Return (x, y) of the center of cell containing provided text 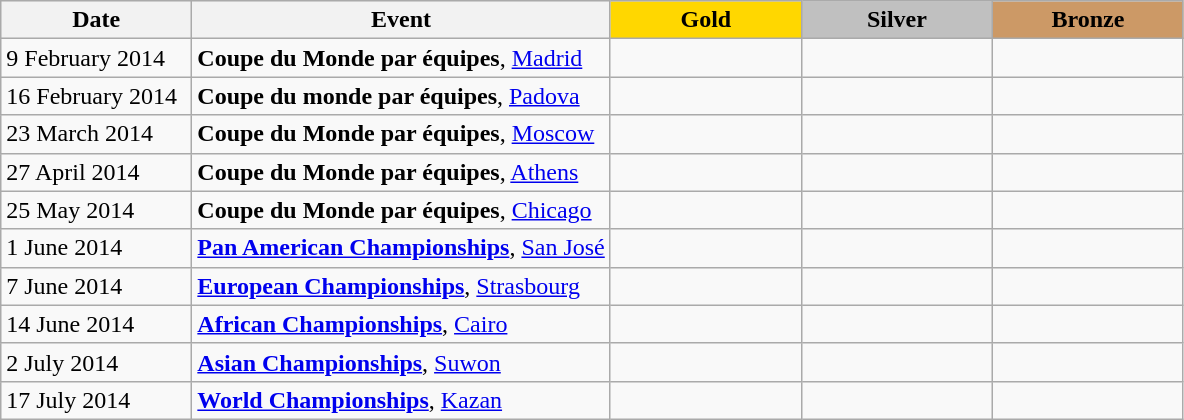
23 March 2014 (96, 134)
Date (96, 20)
7 June 2014 (96, 286)
Coupe du Monde par équipes, Madrid (401, 58)
Silver (896, 20)
Event (401, 20)
Asian Championships, Suwon (401, 362)
16 February 2014 (96, 96)
Gold (706, 20)
European Championships, Strasbourg (401, 286)
14 June 2014 (96, 324)
17 July 2014 (96, 400)
World Championships, Kazan (401, 400)
9 February 2014 (96, 58)
Pan American Championships, San José (401, 248)
27 April 2014 (96, 172)
Bronze (1088, 20)
2 July 2014 (96, 362)
African Championships, Cairo (401, 324)
1 June 2014 (96, 248)
Coupe du monde par équipes, Padova (401, 96)
25 May 2014 (96, 210)
Coupe du Monde par équipes, Moscow (401, 134)
Coupe du Monde par équipes, Chicago (401, 210)
Coupe du Monde par équipes, Athens (401, 172)
